Return the [x, y] coordinate for the center point of the cell that contains the specified text.  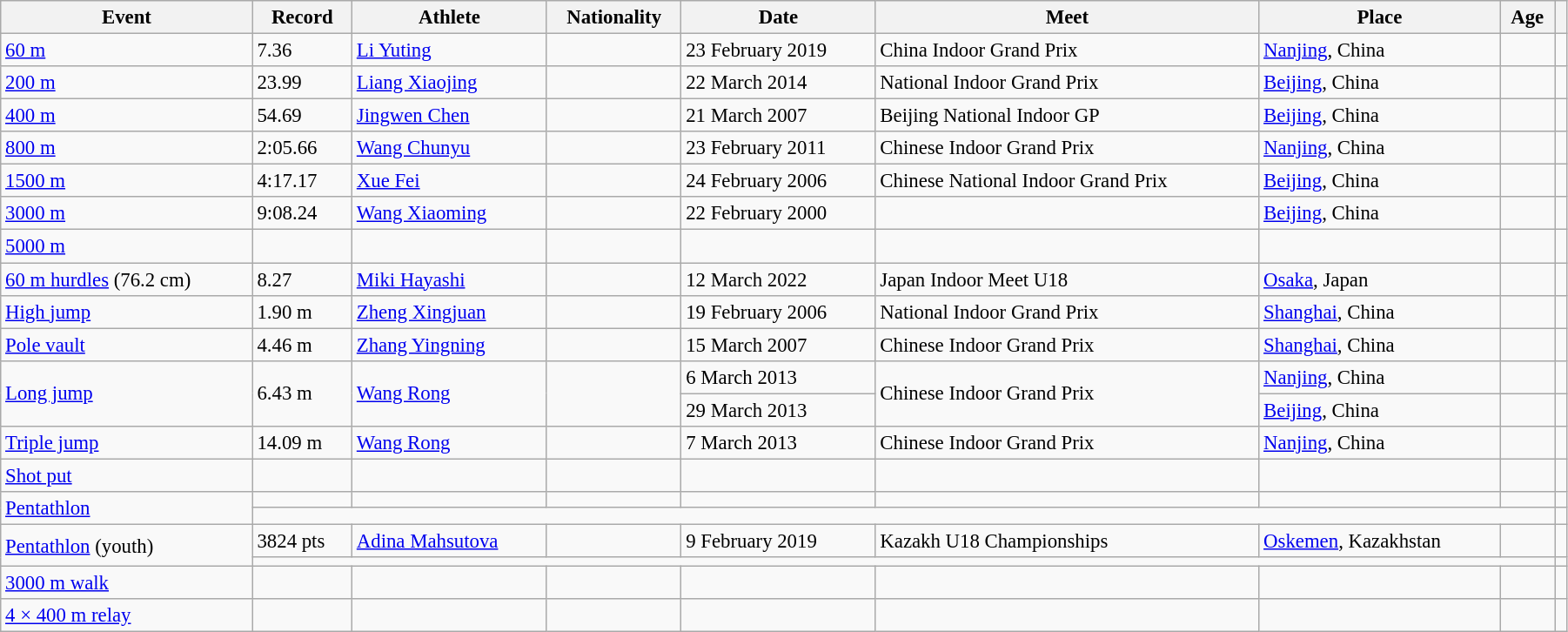
Wang Xiaoming [450, 213]
Oskemen, Kazakhstan [1380, 541]
Athlete [450, 17]
Wang Chunyu [450, 148]
7 March 2013 [778, 443]
Adina Mahsutova [450, 541]
Japan Indoor Meet U18 [1067, 279]
1500 m [127, 181]
9:08.24 [302, 213]
Record [302, 17]
Xue Fei [450, 181]
Liang Xiaojing [450, 83]
12 March 2022 [778, 279]
Triple jump [127, 443]
4:17.17 [302, 181]
Miki Hayashi [450, 279]
60 m hurdles (76.2 cm) [127, 279]
Chinese National Indoor Grand Prix [1067, 181]
Nationality [613, 17]
8.27 [302, 279]
9 February 2019 [778, 541]
23 February 2019 [778, 50]
1.90 m [302, 312]
6.43 m [302, 393]
Pentathlon [127, 508]
Age [1528, 17]
Kazakh U18 Championships [1067, 541]
23.99 [302, 83]
4 × 400 m relay [127, 615]
60 m [127, 50]
7.36 [302, 50]
15 March 2007 [778, 345]
Shot put [127, 475]
54.69 [302, 116]
Date [778, 17]
Pole vault [127, 345]
24 February 2006 [778, 181]
3000 m [127, 213]
29 March 2013 [778, 410]
Li Yuting [450, 50]
China Indoor Grand Prix [1067, 50]
Meet [1067, 17]
Jingwen Chen [450, 116]
3824 pts [302, 541]
2:05.66 [302, 148]
14.09 m [302, 443]
800 m [127, 148]
Pentathlon (youth) [127, 545]
Zhang Yingning [450, 345]
Event [127, 17]
High jump [127, 312]
200 m [127, 83]
Zheng Xingjuan [450, 312]
4.46 m [302, 345]
400 m [127, 116]
Long jump [127, 393]
22 March 2014 [778, 83]
3000 m walk [127, 583]
5000 m [127, 246]
Osaka, Japan [1380, 279]
Place [1380, 17]
21 March 2007 [778, 116]
6 March 2013 [778, 377]
23 February 2011 [778, 148]
Beijing National Indoor GP [1067, 116]
22 February 2000 [778, 213]
19 February 2006 [778, 312]
